Detect which cell encompasses the target text, then output its [x, y] center coordinate. 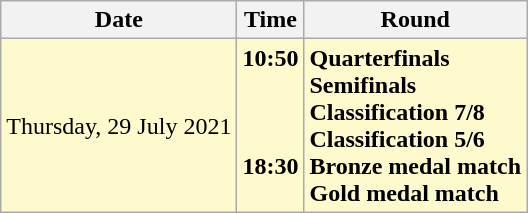
QuarterfinalsSemifinalsClassification 7/8Classification 5/6Bronze medal matchGold medal match [416, 126]
10:50 18:30 [270, 126]
Round [416, 20]
Thursday, 29 July 2021 [119, 126]
Date [119, 20]
Time [270, 20]
